Scan for the cell matching the given text and deliver its (x, y) coordinate at center. 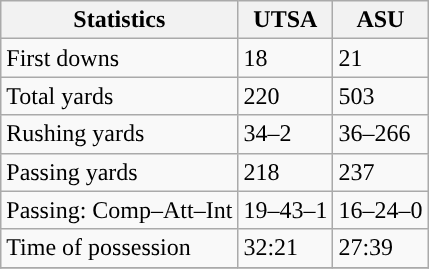
Passing yards (120, 172)
32:21 (286, 248)
Passing: Comp–Att–Int (120, 210)
UTSA (286, 20)
16–24–0 (380, 210)
36–266 (380, 134)
Time of possession (120, 248)
ASU (380, 20)
Total yards (120, 96)
19–43–1 (286, 210)
218 (286, 172)
220 (286, 96)
27:39 (380, 248)
34–2 (286, 134)
18 (286, 58)
Rushing yards (120, 134)
237 (380, 172)
503 (380, 96)
21 (380, 58)
First downs (120, 58)
Statistics (120, 20)
